Determine the [x, y] coordinate at the center of the cell enclosing the given text.  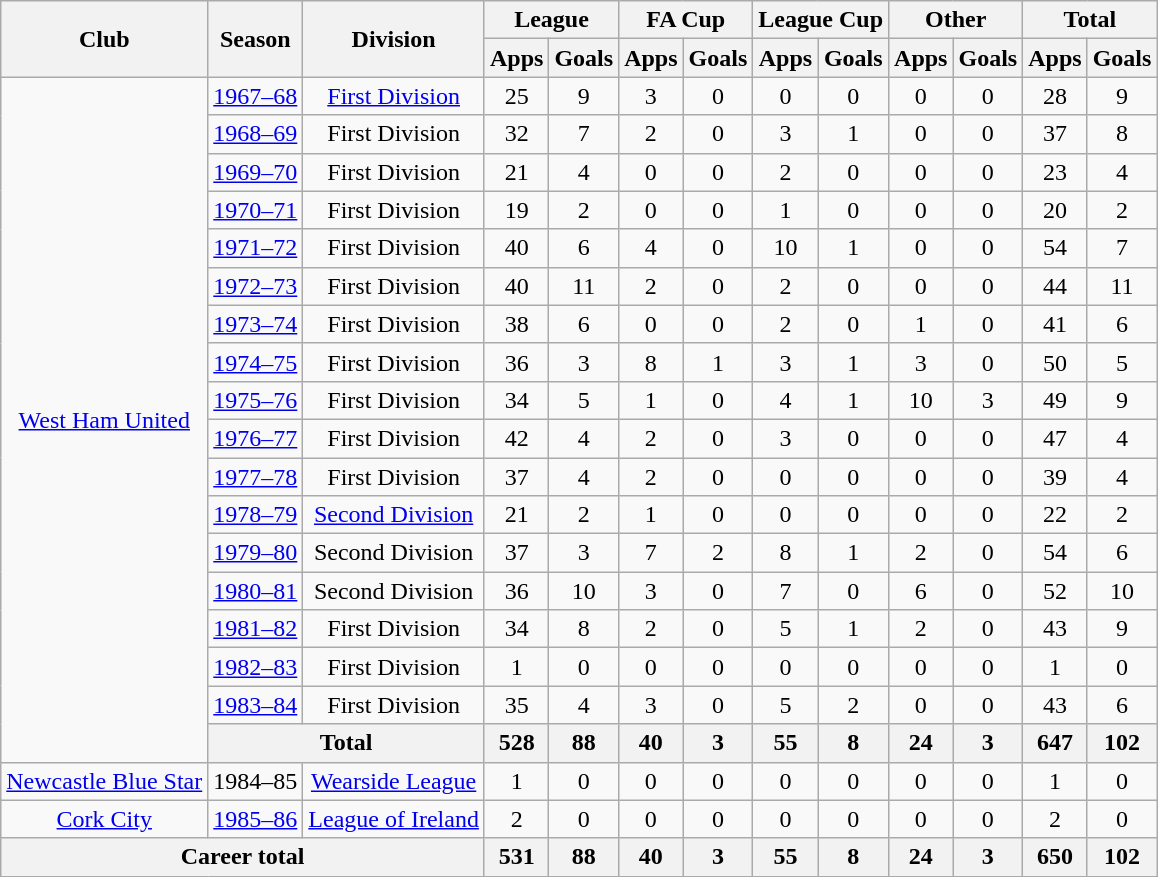
41 [1055, 324]
39 [1055, 477]
FA Cup [686, 20]
52 [1055, 591]
528 [516, 743]
1968–69 [256, 134]
League Cup [821, 20]
32 [516, 134]
1967–68 [256, 96]
1981–82 [256, 629]
League of Ireland [394, 819]
1971–72 [256, 248]
1970–71 [256, 210]
1974–75 [256, 362]
Career total [243, 857]
22 [1055, 515]
1985–86 [256, 819]
19 [516, 210]
20 [1055, 210]
1982–83 [256, 667]
647 [1055, 743]
League [551, 20]
1979–80 [256, 553]
1978–79 [256, 515]
650 [1055, 857]
49 [1055, 400]
44 [1055, 286]
38 [516, 324]
West Ham United [104, 420]
1983–84 [256, 705]
1969–70 [256, 172]
Other [956, 20]
1977–78 [256, 477]
1980–81 [256, 591]
Wearside League [394, 781]
47 [1055, 438]
531 [516, 857]
23 [1055, 172]
Division [394, 39]
1976–77 [256, 438]
25 [516, 96]
1975–76 [256, 400]
Season [256, 39]
1972–73 [256, 286]
1973–74 [256, 324]
42 [516, 438]
Club [104, 39]
50 [1055, 362]
35 [516, 705]
28 [1055, 96]
1984–85 [256, 781]
Cork City [104, 819]
Newcastle Blue Star [104, 781]
